Locate the cell with the specified text and output its (X, Y) center coordinate. 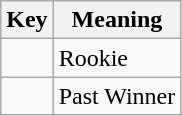
Past Winner (117, 96)
Meaning (117, 20)
Rookie (117, 58)
Key (27, 20)
